Provide the (x, y) coordinate of the cell's center where the given text is located.  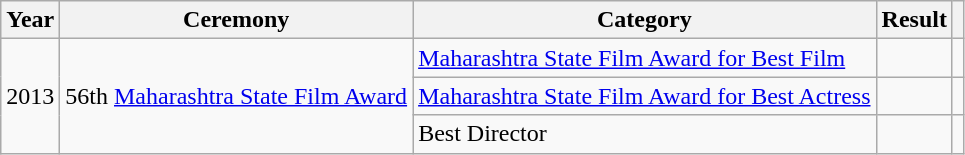
Ceremony (236, 20)
Maharashtra State Film Award for Best Actress (644, 96)
Category (644, 20)
Year (30, 20)
Result (914, 20)
Maharashtra State Film Award for Best Film (644, 58)
Best Director (644, 134)
2013 (30, 96)
56th Maharashtra State Film Award (236, 96)
